Return the (x, y) coordinate for the center point of the cell that contains the specified text.  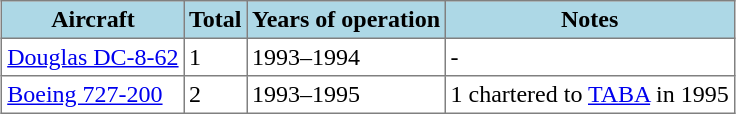
1993–1994 (346, 57)
1 (216, 57)
1 chartered to TABA in 1995 (590, 95)
Total (216, 20)
Notes (590, 20)
Boeing 727-200 (93, 95)
2 (216, 95)
1993–1995 (346, 95)
Douglas DC-8-62 (93, 57)
- (590, 57)
Years of operation (346, 20)
Aircraft (93, 20)
